Detect which cell encompasses the target text, then output its (X, Y) center coordinate. 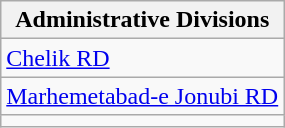
Marhemetabad-e Jonubi RD (142, 96)
Chelik RD (142, 58)
Administrative Divisions (142, 20)
